Capture the cell that displays the provided text and extract its (x, y) central coordinate. 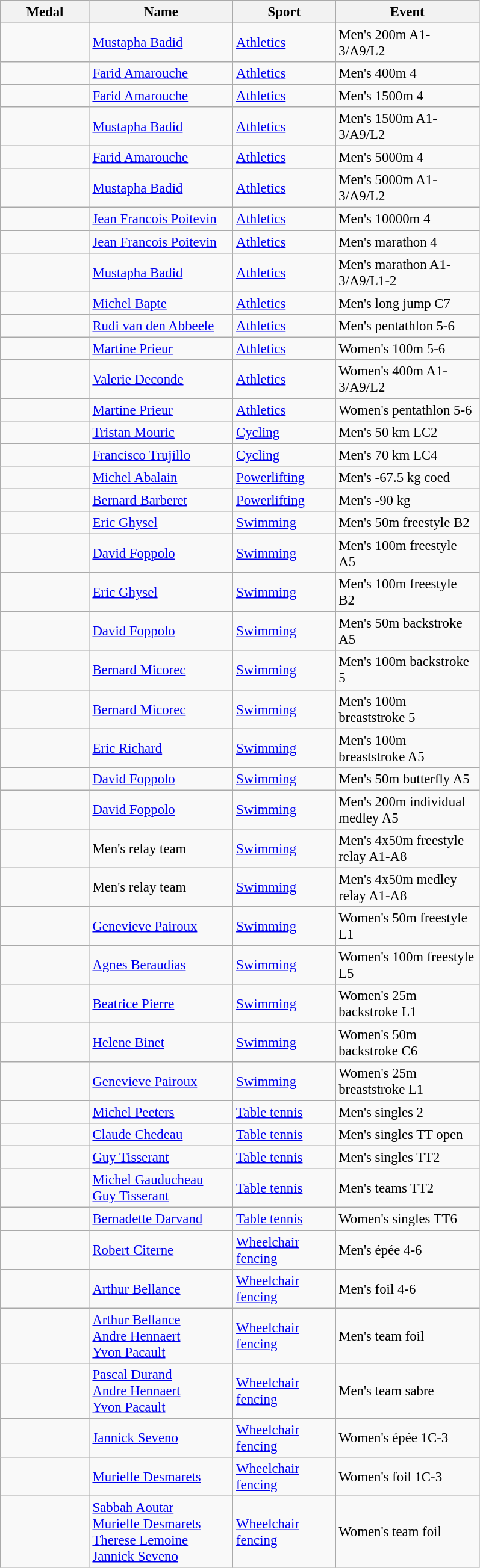
Murielle Desmarets (161, 1477)
Guy Tisserant (161, 1158)
Valerie Deconde (161, 379)
Men's singles TT open (407, 1135)
Michel Gauducheau Guy Tisserant (161, 1188)
Sabbah Aoutar Murielle Desmarets Therese Lemoine Jannick Seveno (161, 1532)
Men's 50m backstroke A5 (407, 632)
Arthur Bellance (161, 1289)
Men's singles TT2 (407, 1158)
Women's pentathlon 5-6 (407, 410)
Women's épée 1C-3 (407, 1438)
Women's 400m A1-3/A9/L2 (407, 379)
Michel Peeters (161, 1113)
Bernadette Darvand (161, 1219)
Bernard Barberet (161, 501)
Men's 100m freestyle B2 (407, 592)
Men's 4x50m medley relay A1-A8 (407, 887)
Men's pentathlon 5-6 (407, 326)
Michel Abalain (161, 478)
Men's 100m breaststroke A5 (407, 749)
Agnes Beraudias (161, 965)
Men's 50 km LC2 (407, 433)
Men's singles 2 (407, 1113)
Men's teams TT2 (407, 1188)
Men's 200m A1-3/A9/L2 (407, 43)
Helene Binet (161, 1043)
Pascal Durand Andre Hennaert Yvon Pacault (161, 1391)
Men's 50m freestyle B2 (407, 523)
Men's 70 km LC4 (407, 455)
Men's -90 kg (407, 501)
Event (407, 12)
Men's 100m freestyle A5 (407, 554)
Men's 10000m 4 (407, 219)
Men's 200m individual medley A5 (407, 810)
Jannick Seveno (161, 1438)
Women's 50m freestyle L1 (407, 927)
Beatrice Pierre (161, 1004)
Women's team foil (407, 1532)
Francisco Trujillo (161, 455)
Men's 5000m 4 (407, 158)
Women's 50m backstroke C6 (407, 1043)
Tristan Mouric (161, 433)
Men's long jump C7 (407, 303)
Rudi van den Abbeele (161, 326)
Men's 1500m 4 (407, 96)
Women's singles TT6 (407, 1219)
Men's 5000m A1-3/A9/L2 (407, 188)
Women's 100m 5-6 (407, 348)
Robert Citerne (161, 1250)
Men's team sabre (407, 1391)
Women's 25m backstroke L1 (407, 1004)
Men's -67.5 kg coed (407, 478)
Men's 100m breaststroke 5 (407, 709)
Arthur Bellance Andre Hennaert Yvon Pacault (161, 1336)
Men's 4x50m freestyle relay A1-A8 (407, 848)
Eric Richard (161, 749)
Men's team foil (407, 1336)
Women's 100m freestyle L5 (407, 965)
Men's 400m 4 (407, 73)
Name (161, 12)
Men's foil 4-6 (407, 1289)
Men's épée 4-6 (407, 1250)
Michel Bapte (161, 303)
Sport (284, 12)
Men's 50m butterfly A5 (407, 779)
Women's 25m breaststroke L1 (407, 1082)
Men's marathon A1-3/A9/L1-2 (407, 272)
Men's 100m backstroke 5 (407, 670)
Women's foil 1C-3 (407, 1477)
Medal (45, 12)
Men's 1500m A1-3/A9/L2 (407, 126)
Men's marathon 4 (407, 242)
Claude Chedeau (161, 1135)
